Provide the (X, Y) coordinate of the cell's center where the given text is located.  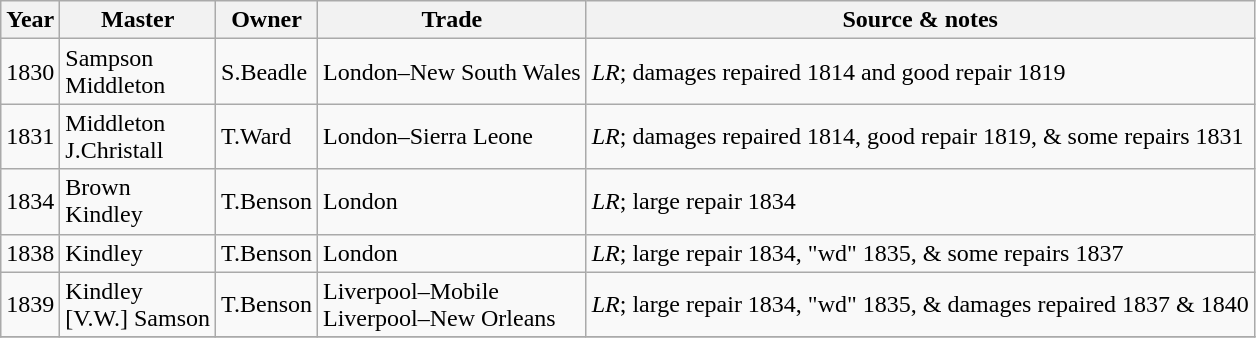
LR; large repair 1834, "wd" 1835, & damages repaired 1837 & 1840 (920, 304)
Kindley[V.W.] Samson (138, 304)
LR; large repair 1834 (920, 202)
London–New South Wales (452, 72)
Year (30, 20)
1839 (30, 304)
T.Ward (267, 136)
1830 (30, 72)
Kindley (138, 253)
Source & notes (920, 20)
London–Sierra Leone (452, 136)
1834 (30, 202)
LR; damages repaired 1814, good repair 1819, & some repairs 1831 (920, 136)
Owner (267, 20)
Liverpool–MobileLiverpool–New Orleans (452, 304)
1831 (30, 136)
MiddletonJ.Christall (138, 136)
Master (138, 20)
LR; damages repaired 1814 and good repair 1819 (920, 72)
S.Beadle (267, 72)
LR; large repair 1834, "wd" 1835, & some repairs 1837 (920, 253)
SampsonMiddleton (138, 72)
Trade (452, 20)
1838 (30, 253)
BrownKindley (138, 202)
